Output the [X, Y] coordinate of the center of the cell containing the given text.  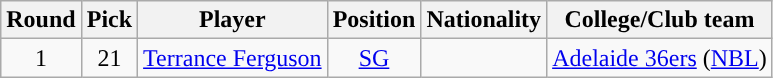
Terrance Ferguson [233, 58]
1 [41, 58]
SG [374, 58]
Nationality [484, 20]
Position [374, 20]
Round [41, 20]
Pick [109, 20]
Adelaide 36ers (NBL) [660, 58]
College/Club team [660, 20]
Player [233, 20]
21 [109, 58]
